Locate the cell with the specified text and output its [x, y] center coordinate. 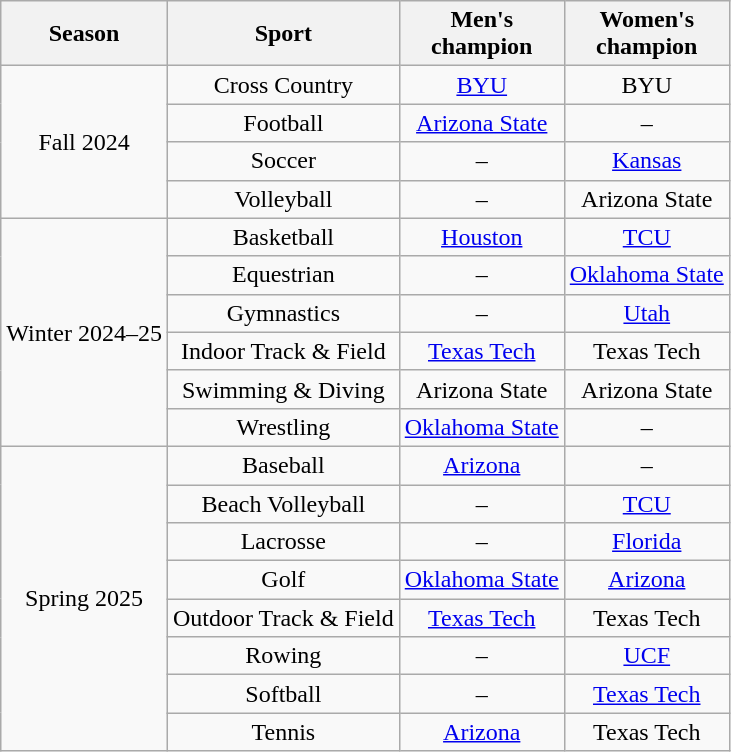
Volleyball [283, 199]
Soccer [283, 161]
Season [84, 34]
Beach Volleyball [283, 503]
Swimming & Diving [283, 389]
Equestrian [283, 275]
Sport [283, 34]
Outdoor Track & Field [283, 618]
Cross Country [283, 85]
Lacrosse [283, 542]
Softball [283, 694]
Tennis [283, 732]
Football [283, 123]
Gymnastics [283, 313]
Kansas [646, 161]
Men'schampion [482, 34]
Golf [283, 580]
Winter 2024–25 [84, 332]
Rowing [283, 656]
Florida [646, 542]
Women'schampion [646, 34]
Spring 2025 [84, 598]
Wrestling [283, 427]
Houston [482, 237]
Utah [646, 313]
Basketball [283, 237]
Fall 2024 [84, 142]
Baseball [283, 465]
Indoor Track & Field [283, 351]
UCF [646, 656]
